Extract the [X, Y] coordinate from the center of the cell holding the provided text.  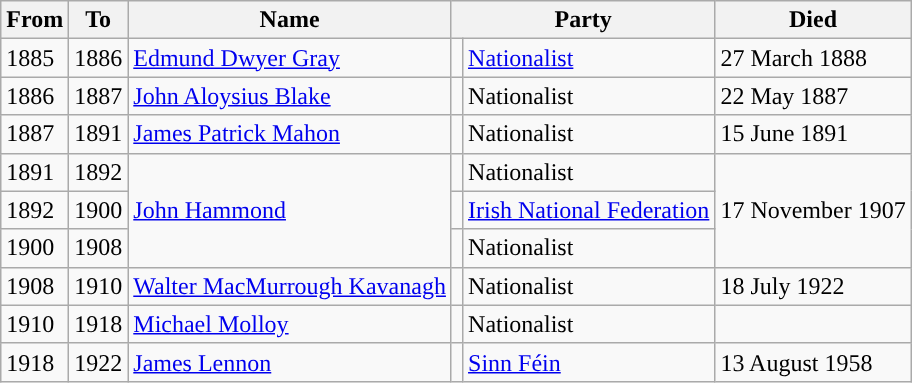
18 July 1922 [813, 286]
John Hammond [290, 210]
Sinn Féin [589, 362]
John Aloysius Blake [290, 96]
17 November 1907 [813, 210]
Party [582, 20]
James Lennon [290, 362]
Name [290, 20]
To [98, 20]
13 August 1958 [813, 362]
1885 [35, 58]
15 June 1891 [813, 134]
Edmund Dwyer Gray [290, 58]
Walter MacMurrough Kavanagh [290, 286]
From [35, 20]
22 May 1887 [813, 96]
Died [813, 20]
Michael Molloy [290, 324]
1922 [98, 362]
27 March 1888 [813, 58]
Irish National Federation [589, 210]
James Patrick Mahon [290, 134]
